Return (x, y) of the center of cell containing provided text 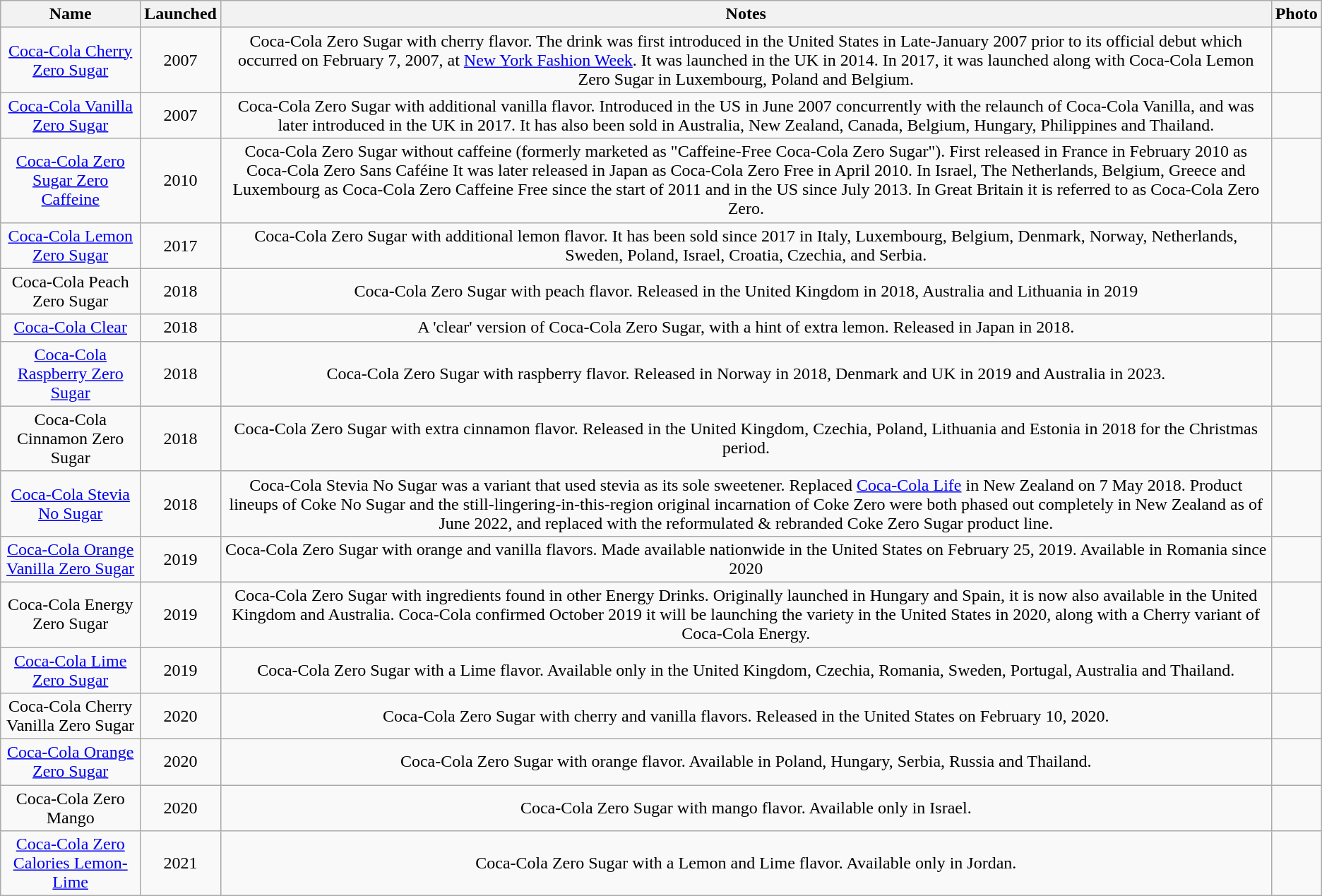
Name (71, 14)
Photo (1297, 14)
Coca-Cola Zero Sugar with raspberry flavor. Released in Norway in 2018, Denmark and UK in 2019 and Australia in 2023. (746, 374)
2017 (181, 246)
2010 (181, 181)
Notes (746, 14)
Coca-Cola Orange Zero Sugar (71, 763)
Coca-Cola Zero Sugar with cherry and vanilla flavors. Released in the United States on February 10, 2020. (746, 716)
Coca-Cola Zero Calories Lemon-Lime (71, 864)
Coca-Cola Zero Sugar with peach flavor. Released in the United Kingdom in 2018, Australia and Lithuania in 2019 (746, 291)
Coca-Cola Raspberry Zero Sugar (71, 374)
Coca-Cola Cherry Vanilla Zero Sugar (71, 716)
Coca-Cola Orange Vanilla Zero Sugar (71, 559)
A 'clear' version of Coca-Cola Zero Sugar, with a hint of extra lemon. Released in Japan in 2018. (746, 328)
Coca-Cola Stevia No Sugar (71, 503)
Launched (181, 14)
Coca-Cola Lime Zero Sugar (71, 669)
Coca-Cola Zero Sugar with mango flavor. Available only in Israel. (746, 808)
Coca-Cola Peach Zero Sugar (71, 291)
Coca-Cola Energy Zero Sugar (71, 614)
Coca-Cola Vanilla Zero Sugar (71, 116)
Coca-Cola Zero Sugar with orange flavor. Available in Poland, Hungary, Serbia, Russia and Thailand. (746, 763)
Coca-Cola Lemon Zero Sugar (71, 246)
2021 (181, 864)
Coca-Cola Zero Sugar Zero Caffeine (71, 181)
Coca-Cola Zero Sugar with a Lime flavor. Available only in the United Kingdom, Czechia, Romania, Sweden, Portugal, Australia and Thailand. (746, 669)
Coca-Cola Clear (71, 328)
Coca-Cola Zero Sugar with a Lemon and Lime flavor. Available only in Jordan. (746, 864)
Coca-Cola Cherry Zero Sugar (71, 60)
Coca-Cola Zero Mango (71, 808)
Coca-Cola Cinnamon Zero Sugar (71, 438)
